Identify which cell holds the provided text, then report its [x, y] central coordinate. 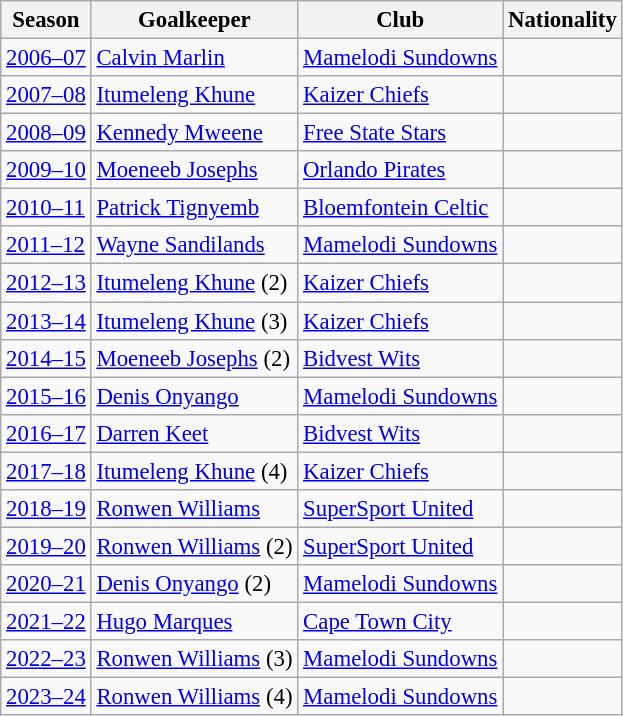
Free State Stars [400, 133]
2018–19 [46, 509]
Moeneeb Josephs (2) [194, 358]
Ronwen Williams [194, 509]
Ronwen Williams (4) [194, 697]
Darren Keet [194, 433]
Season [46, 20]
2021–22 [46, 621]
Hugo Marques [194, 621]
2023–24 [46, 697]
2015–16 [46, 396]
2019–20 [46, 546]
Calvin Marlin [194, 58]
2012–13 [46, 283]
2017–18 [46, 471]
Moeneeb Josephs [194, 170]
Cape Town City [400, 621]
Club [400, 20]
Bloemfontein Celtic [400, 208]
2016–17 [46, 433]
Denis Onyango [194, 396]
Denis Onyango (2) [194, 584]
Ronwen Williams (3) [194, 659]
Kennedy Mweene [194, 133]
2009–10 [46, 170]
2014–15 [46, 358]
2006–07 [46, 58]
Itumeleng Khune (3) [194, 321]
Orlando Pirates [400, 170]
Goalkeeper [194, 20]
2008–09 [46, 133]
Wayne Sandilands [194, 245]
2011–12 [46, 245]
Itumeleng Khune (2) [194, 283]
2007–08 [46, 95]
Ronwen Williams (2) [194, 546]
2022–23 [46, 659]
Nationality [562, 20]
2010–11 [46, 208]
Patrick Tignyemb [194, 208]
Itumeleng Khune (4) [194, 471]
2020–21 [46, 584]
2013–14 [46, 321]
Itumeleng Khune [194, 95]
